Provide the (x, y) coordinate of the cell's center where the given text is located.  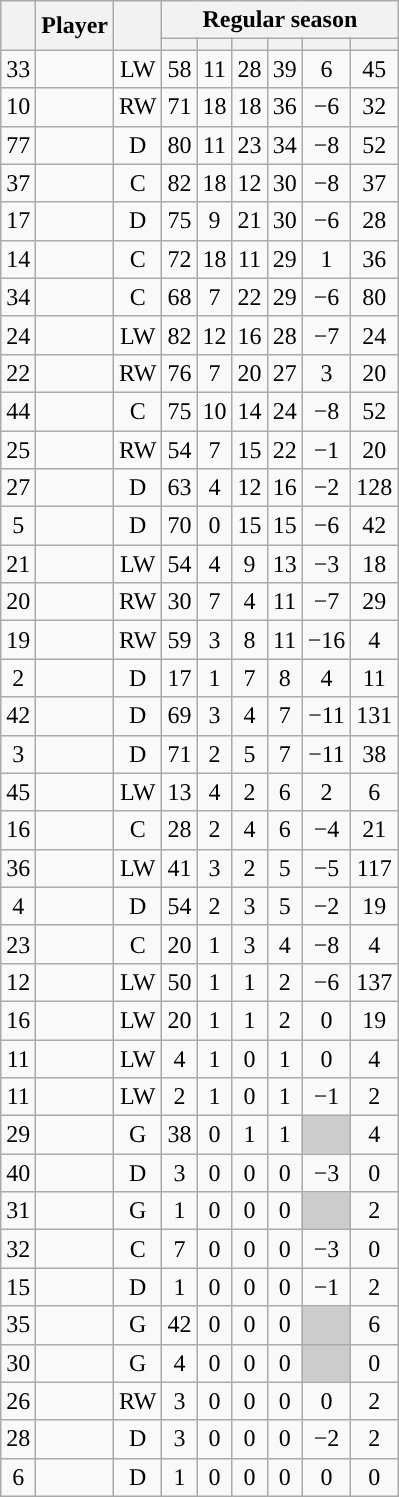
63 (180, 488)
26 (18, 1401)
70 (180, 526)
137 (374, 982)
72 (180, 259)
−16 (326, 640)
69 (180, 716)
77 (18, 145)
76 (180, 373)
131 (374, 716)
Regular season (280, 20)
Player (75, 26)
40 (18, 1173)
25 (18, 449)
31 (18, 1211)
58 (180, 69)
33 (18, 69)
117 (374, 868)
35 (18, 1325)
−4 (326, 830)
39 (284, 69)
59 (180, 640)
50 (180, 982)
128 (374, 488)
44 (18, 411)
41 (180, 868)
68 (180, 297)
−5 (326, 868)
